For the text-containing cell, return its midpoint in (x, y) coordinate format. 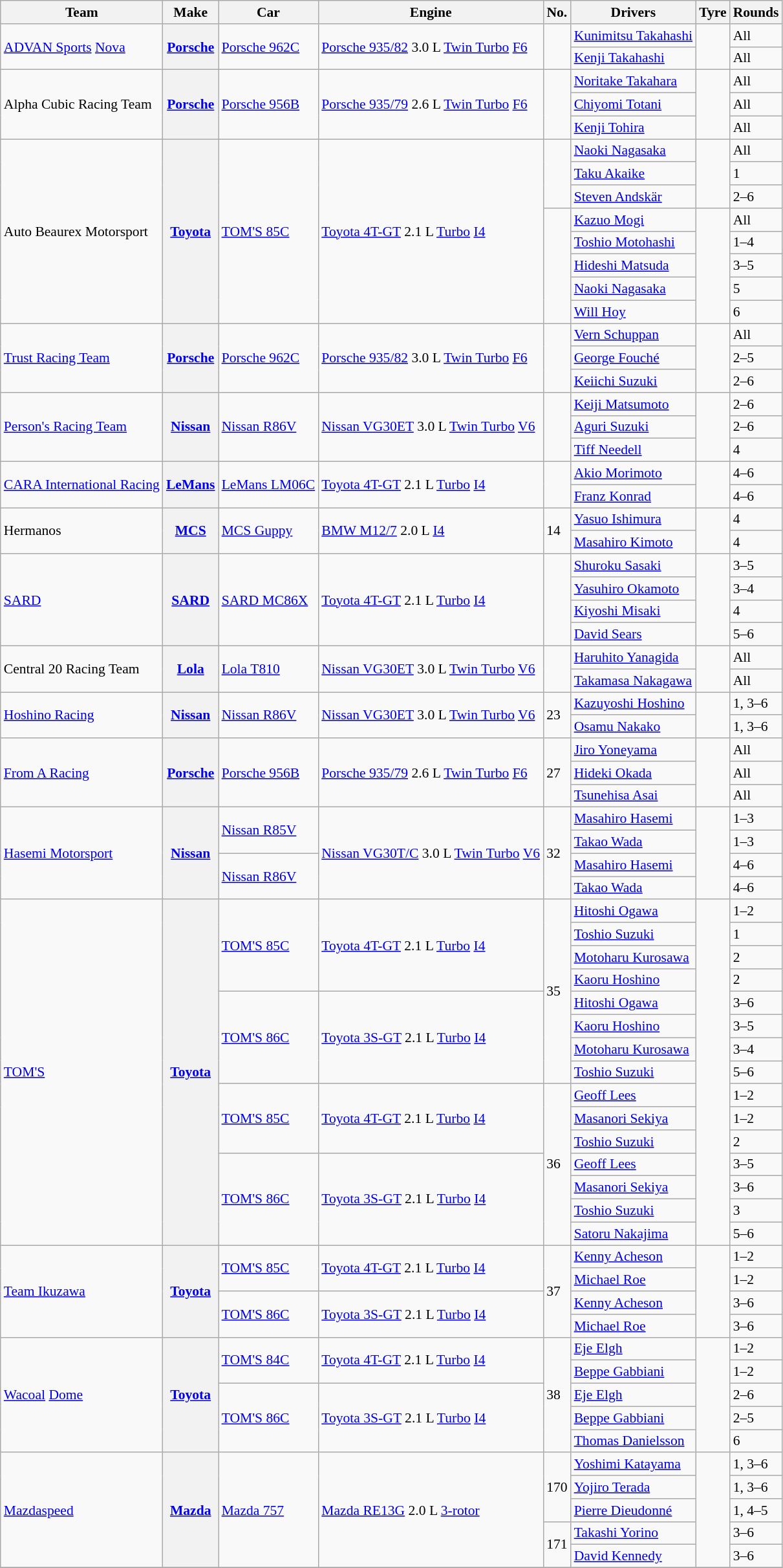
Kazuo Mogi (634, 220)
Mazda 757 (269, 1510)
Takamasa Nakagawa (634, 681)
Drivers (634, 12)
No. (557, 12)
Auto Beaurex Motorsport (81, 232)
14 (557, 530)
Hermanos (81, 530)
Team Ikuzawa (81, 1291)
ADVAN Sports Nova (81, 47)
Central 20 Racing Team (81, 669)
27 (557, 772)
Mazda (191, 1510)
Kazuyoshi Hoshino (634, 704)
BMW M12/7 2.0 L I4 (431, 530)
Taku Akaike (634, 174)
Trust Racing Team (81, 358)
Yojiro Terada (634, 1487)
Jiro Yoneyama (634, 750)
Akio Morimoto (634, 474)
Kenji Tohira (634, 127)
George Fouché (634, 358)
Hasemi Motorsport (81, 853)
Make (191, 12)
Pierre Dieudonné (634, 1510)
TOM'S (81, 1073)
Keiji Matsumoto (634, 404)
Franz Konrad (634, 496)
Yoshimi Katayama (634, 1465)
Takashi Yorino (634, 1533)
36 (557, 1164)
Will Hoy (634, 312)
Car (269, 12)
Rounds (756, 12)
3 (756, 1211)
David Sears (634, 635)
Satoru Nakajima (634, 1234)
Nissan R85V (269, 831)
Kiyoshi Misaki (634, 611)
Vern Schuppan (634, 335)
Masahiro Kimoto (634, 543)
MCS (191, 530)
Team (81, 12)
Osamu Nakako (634, 727)
35 (557, 992)
32 (557, 853)
CARA International Racing (81, 485)
23 (557, 715)
Person's Racing Team (81, 427)
Mazda RE13G 2.0 L 3-rotor (431, 1510)
Haruhito Yanagida (634, 658)
Hideki Okada (634, 773)
David Kennedy (634, 1556)
Mazdaspeed (81, 1510)
Hoshino Racing (81, 715)
From A Racing (81, 772)
Thomas Danielsson (634, 1441)
Lola (191, 669)
LeMans (191, 485)
Toshio Motohashi (634, 243)
Yasuo Ishimura (634, 519)
Noritake Takahara (634, 82)
170 (557, 1488)
37 (557, 1291)
171 (557, 1545)
TOM'S 84C (269, 1360)
Shuroku Sasaki (634, 565)
5 (756, 289)
Yasuhiro Okamoto (634, 589)
Wacoal Dome (81, 1395)
Alpha Cubic Racing Team (81, 105)
Tiff Needell (634, 450)
1, 4–5 (756, 1510)
Engine (431, 12)
Steven Andskär (634, 197)
1–4 (756, 243)
Tsunehisa Asai (634, 796)
Lola T810 (269, 669)
LeMans LM06C (269, 485)
38 (557, 1395)
Kenji Takahashi (634, 58)
Keiichi Suzuki (634, 381)
SARD MC86X (269, 600)
MCS Guppy (269, 530)
Hideshi Matsuda (634, 266)
Aguri Suzuki (634, 427)
Chiyomi Totani (634, 105)
Kunimitsu Takahashi (634, 36)
Nissan VG30T/C 3.0 L Twin Turbo V6 (431, 853)
Tyre (713, 12)
